Return the [x, y] coordinate for the center point of the cell that contains the specified text.  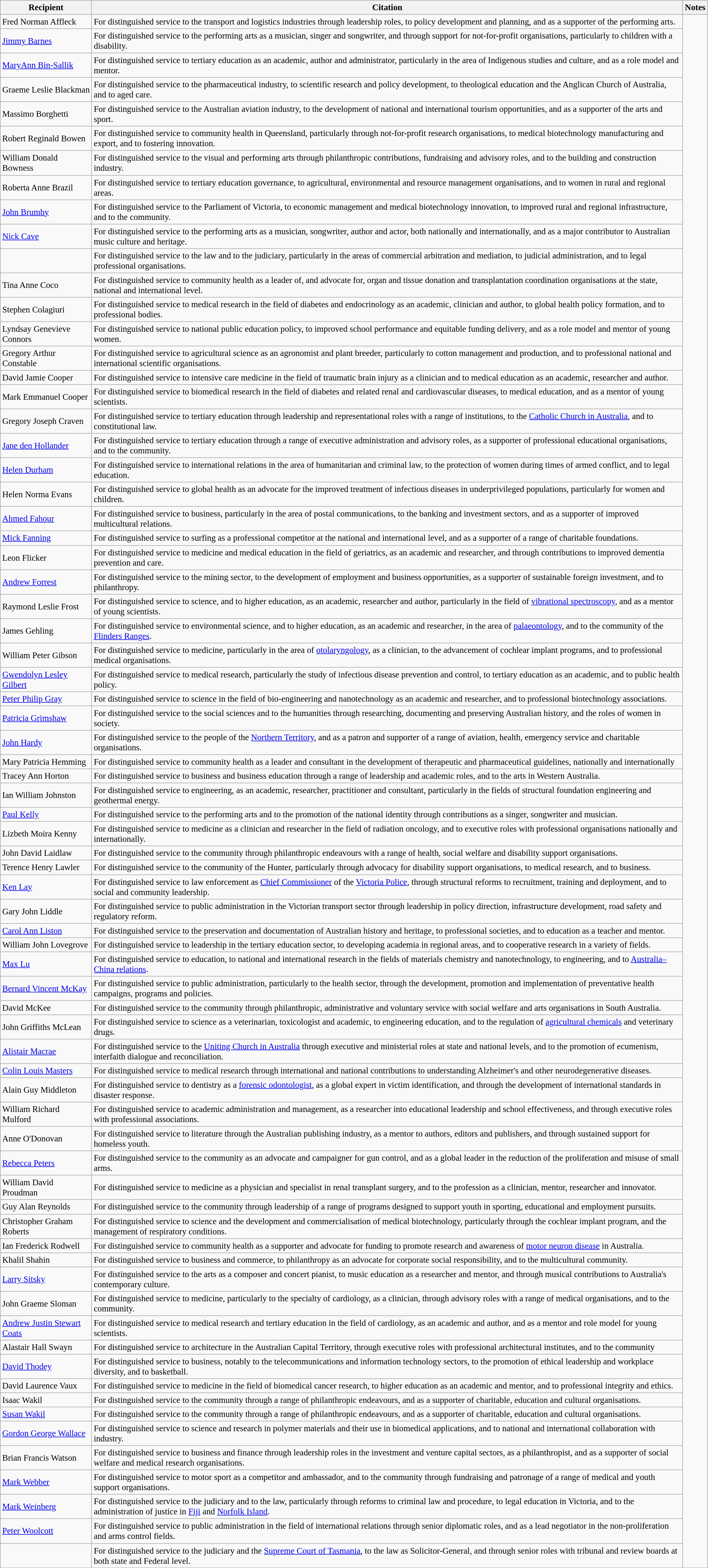
Helen Norma Evans [46, 494]
William John Lovegrove [46, 945]
Massimo Borghetti [46, 114]
James Gehling [46, 631]
Mark Weinberg [46, 1507]
Peter Woolcott [46, 1531]
Paul Kelly [46, 815]
Nick Cave [46, 237]
For distinguished service to business and business education through a range of leadership and academic roles, and to the arts in Western Australia. [388, 776]
Isaac Wakil [46, 1400]
Carol Ann Liston [46, 931]
David Thodey [46, 1366]
Mark Emmanuel Cooper [46, 397]
Ian William Johnston [46, 796]
Fred Norman Affleck [46, 22]
Susan Wakil [46, 1414]
Max Lu [46, 964]
Jane den Hollander [46, 446]
Brian Francis Watson [46, 1458]
MaryAnn Bin-Sallik [46, 66]
Robert Reginald Bowen [46, 138]
William Donald Bowness [46, 163]
Gwendolyn Lesley Gilbert [46, 679]
Andrew Forrest [46, 582]
Terence Henry Lawler [46, 868]
Gregory Arthur Constable [46, 358]
Lizbeth Moira Kenny [46, 834]
Guy Alan Reynolds [46, 1207]
Helen Durham [46, 470]
Recipient [46, 8]
David Jamie Cooper [46, 377]
Peter Philip Gray [46, 699]
Larry Sitsky [46, 1279]
Gordon George Wallace [46, 1433]
Citation [388, 8]
William Peter Gibson [46, 655]
Mick Fanning [46, 538]
Notes [695, 8]
Tina Anne Coco [46, 285]
John Graeme Sloman [46, 1304]
Mark Webber [46, 1483]
Alistair Macrae [46, 1051]
Alain Guy Middleton [46, 1090]
Andrew Justin Stewart Coats [46, 1328]
Alastair Hall Swayn [46, 1347]
Graeme Leslie Blackman [46, 90]
Patricia Grimshaw [46, 718]
Raymond Leslie Frost [46, 606]
David Laurence Vaux [46, 1386]
Jimmy Barnes [46, 41]
Bernard Vincent McKay [46, 988]
Ken Lay [46, 887]
John Hardy [46, 743]
Tracey Ann Horton [46, 776]
Ian Frederick Rodwell [46, 1246]
Lyndsay Genevieve Connors [46, 334]
William Richard Mulford [46, 1115]
John Griffiths McLean [46, 1027]
Khalil Shahin [46, 1260]
Mary Patricia Hemming [46, 762]
Leon Flicker [46, 558]
David McKee [46, 1008]
Gregory Joseph Craven [46, 422]
Christopher Graham Roberts [46, 1226]
John David Laidlaw [46, 854]
Anne O'Donovan [46, 1139]
Roberta Anne Brazil [46, 187]
William David Proudman [46, 1188]
John Brumby [46, 212]
Colin Louis Masters [46, 1071]
Ahmed Fahour [46, 519]
Stephen Colagiuri [46, 310]
Gary John Liddle [46, 911]
Rebecca Peters [46, 1163]
